Return (X, Y) of the center of cell containing provided text 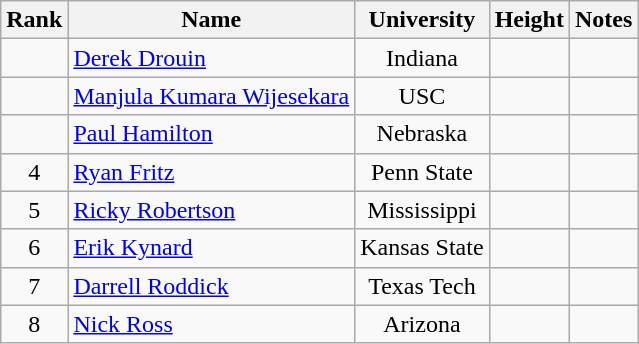
Kansas State (422, 248)
Erik Kynard (212, 248)
Rank (34, 20)
Darrell Roddick (212, 286)
4 (34, 172)
5 (34, 210)
Indiana (422, 58)
Ryan Fritz (212, 172)
8 (34, 324)
Height (529, 20)
USC (422, 96)
Manjula Kumara Wijesekara (212, 96)
Nebraska (422, 134)
University (422, 20)
Paul Hamilton (212, 134)
Arizona (422, 324)
Notes (603, 20)
Mississippi (422, 210)
Ricky Robertson (212, 210)
Nick Ross (212, 324)
Name (212, 20)
Texas Tech (422, 286)
7 (34, 286)
Derek Drouin (212, 58)
6 (34, 248)
Penn State (422, 172)
